Return the [X, Y] coordinate for the center point of the cell that contains the specified text.  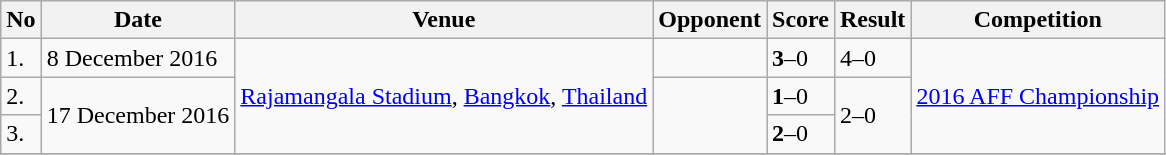
3. [21, 134]
1. [21, 58]
Venue [444, 20]
Date [138, 20]
Result [872, 20]
4–0 [872, 58]
Opponent [710, 20]
Score [800, 20]
3–0 [800, 58]
Competition [1038, 20]
2016 AFF Championship [1038, 96]
1–0 [800, 96]
17 December 2016 [138, 115]
No [21, 20]
8 December 2016 [138, 58]
Rajamangala Stadium, Bangkok, Thailand [444, 96]
2. [21, 96]
